Output the (X, Y) coordinate of the center of the cell containing the given text.  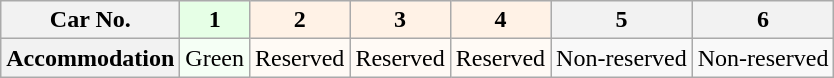
Green (215, 58)
Accommodation (90, 58)
2 (299, 20)
Car No. (90, 20)
1 (215, 20)
3 (400, 20)
4 (500, 20)
5 (622, 20)
6 (763, 20)
